Pinpoint the cell where the given text exists, returning its [X, Y] midpoint coordinate. 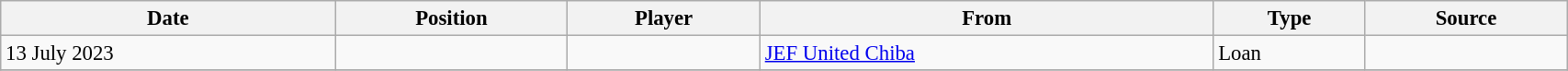
13 July 2023 [168, 53]
Position [452, 18]
Loan [1290, 53]
Date [168, 18]
Type [1290, 18]
JEF United Chiba [987, 53]
Source [1466, 18]
Player [664, 18]
From [987, 18]
